Locate the cell with the specified text and output its (x, y) center coordinate. 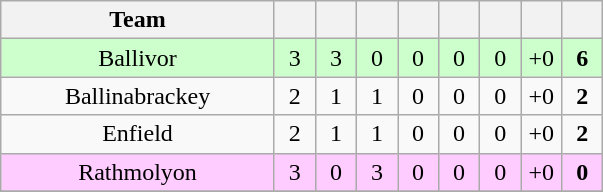
Enfield (138, 134)
Ballinabrackey (138, 96)
Team (138, 20)
Rathmolyon (138, 172)
6 (582, 58)
Ballivor (138, 58)
